Search for the cell housing the specified text and yield its [X, Y] center coordinate. 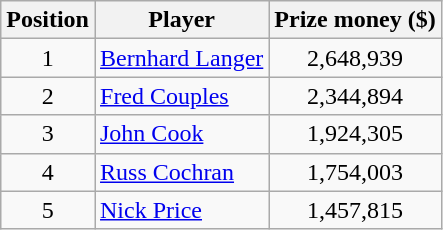
Bernhard Langer [181, 58]
1,754,003 [355, 172]
1,457,815 [355, 210]
Nick Price [181, 210]
2,344,894 [355, 96]
1,924,305 [355, 134]
2 [48, 96]
4 [48, 172]
3 [48, 134]
John Cook [181, 134]
Russ Cochran [181, 172]
1 [48, 58]
Prize money ($) [355, 20]
Position [48, 20]
Fred Couples [181, 96]
Player [181, 20]
2,648,939 [355, 58]
5 [48, 210]
